Detect which cell encompasses the target text, then output its [X, Y] center coordinate. 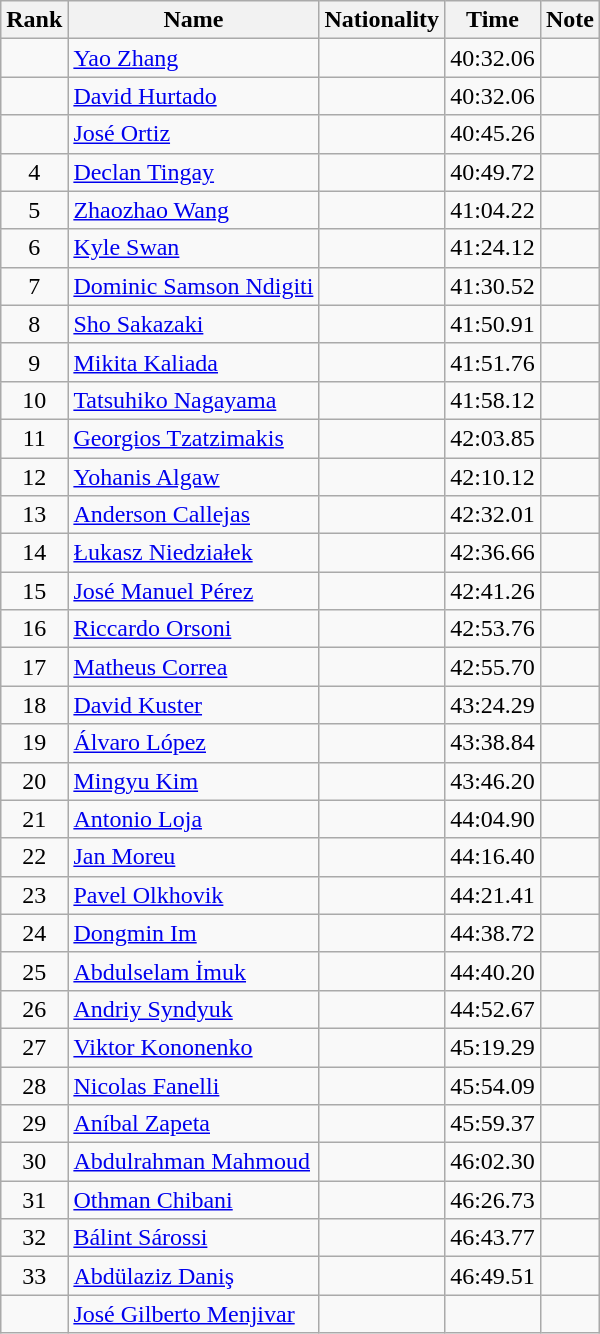
15 [34, 591]
11 [34, 438]
Abdulselam İmuk [194, 971]
19 [34, 743]
45:54.09 [493, 1085]
Łukasz Niedziałek [194, 553]
6 [34, 248]
8 [34, 324]
42:10.12 [493, 477]
Abdülaziz Daniş [194, 1276]
25 [34, 971]
Tatsuhiko Nagayama [194, 400]
26 [34, 1009]
Riccardo Orsoni [194, 629]
30 [34, 1162]
33 [34, 1276]
12 [34, 477]
42:55.70 [493, 667]
Nationality [382, 20]
Note [570, 20]
41:51.76 [493, 362]
45:19.29 [493, 1047]
42:32.01 [493, 515]
David Hurtado [194, 96]
José Manuel Pérez [194, 591]
Yohanis Algaw [194, 477]
42:53.76 [493, 629]
44:04.90 [493, 819]
Rank [34, 20]
46:26.73 [493, 1200]
José Ortiz [194, 134]
7 [34, 286]
46:02.30 [493, 1162]
10 [34, 400]
28 [34, 1085]
41:04.22 [493, 210]
43:38.84 [493, 743]
Sho Sakazaki [194, 324]
17 [34, 667]
27 [34, 1047]
Yao Zhang [194, 58]
32 [34, 1238]
5 [34, 210]
46:43.77 [493, 1238]
21 [34, 819]
23 [34, 895]
44:16.40 [493, 857]
Mikita Kaliada [194, 362]
Jan Moreu [194, 857]
44:21.41 [493, 895]
22 [34, 857]
Andriy Syndyuk [194, 1009]
42:36.66 [493, 553]
42:03.85 [493, 438]
41:30.52 [493, 286]
Kyle Swan [194, 248]
Nicolas Fanelli [194, 1085]
41:50.91 [493, 324]
Georgios Tzatzimakis [194, 438]
40:45.26 [493, 134]
44:40.20 [493, 971]
43:46.20 [493, 781]
44:38.72 [493, 933]
Name [194, 20]
45:59.37 [493, 1124]
Álvaro López [194, 743]
29 [34, 1124]
Bálint Sárossi [194, 1238]
42:41.26 [493, 591]
José Gilberto Menjivar [194, 1314]
9 [34, 362]
Zhaozhao Wang [194, 210]
Anderson Callejas [194, 515]
Dongmin Im [194, 933]
Abdulrahman Mahmoud [194, 1162]
20 [34, 781]
31 [34, 1200]
40:49.72 [493, 172]
Antonio Loja [194, 819]
41:58.12 [493, 400]
24 [34, 933]
44:52.67 [493, 1009]
13 [34, 515]
16 [34, 629]
4 [34, 172]
46:49.51 [493, 1276]
14 [34, 553]
Matheus Correa [194, 667]
18 [34, 705]
Mingyu Kim [194, 781]
41:24.12 [493, 248]
43:24.29 [493, 705]
Othman Chibani [194, 1200]
Pavel Olkhovik [194, 895]
Declan Tingay [194, 172]
Aníbal Zapeta [194, 1124]
Viktor Kononenko [194, 1047]
David Kuster [194, 705]
Dominic Samson Ndigiti [194, 286]
Time [493, 20]
